Determine the [x, y] coordinate at the center of the cell enclosing the given text.  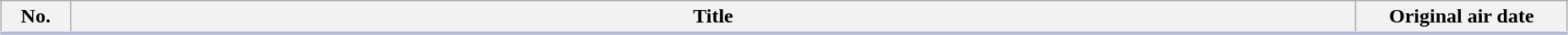
No. [35, 17]
Title [713, 17]
Original air date [1462, 17]
